Scan for the cell matching the given text and deliver its (X, Y) coordinate at center. 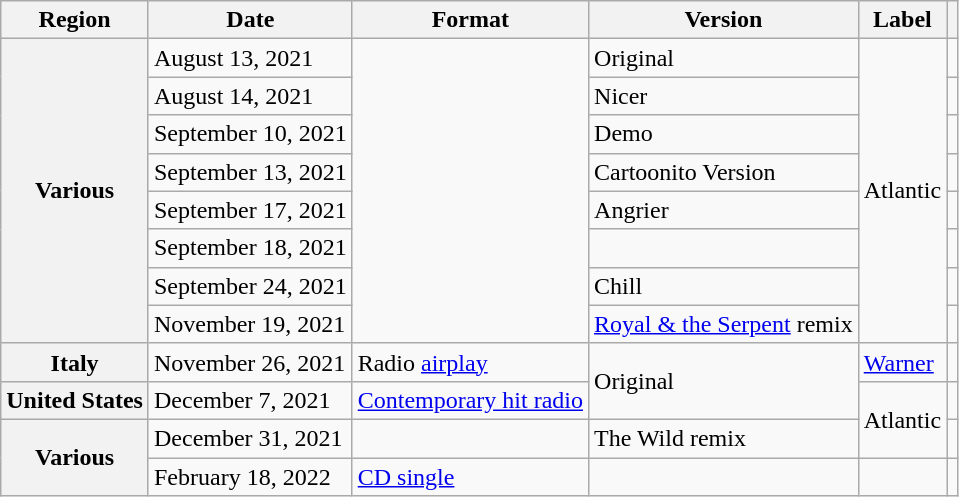
December 7, 2021 (250, 400)
The Wild remix (724, 438)
November 19, 2021 (250, 324)
CD single (470, 477)
September 24, 2021 (250, 286)
August 14, 2021 (250, 96)
Radio airplay (470, 362)
Demo (724, 134)
November 26, 2021 (250, 362)
Version (724, 20)
United States (75, 400)
Italy (75, 362)
August 13, 2021 (250, 58)
Format (470, 20)
Label (902, 20)
Chill (724, 286)
Royal & the Serpent remix (724, 324)
September 13, 2021 (250, 172)
September 17, 2021 (250, 210)
Region (75, 20)
Warner (902, 362)
Date (250, 20)
February 18, 2022 (250, 477)
Nicer (724, 96)
Angrier (724, 210)
Contemporary hit radio (470, 400)
December 31, 2021 (250, 438)
Cartoonito Version (724, 172)
September 18, 2021 (250, 248)
September 10, 2021 (250, 134)
